Provide the (X, Y) coordinate of the cell's center where the given text is located.  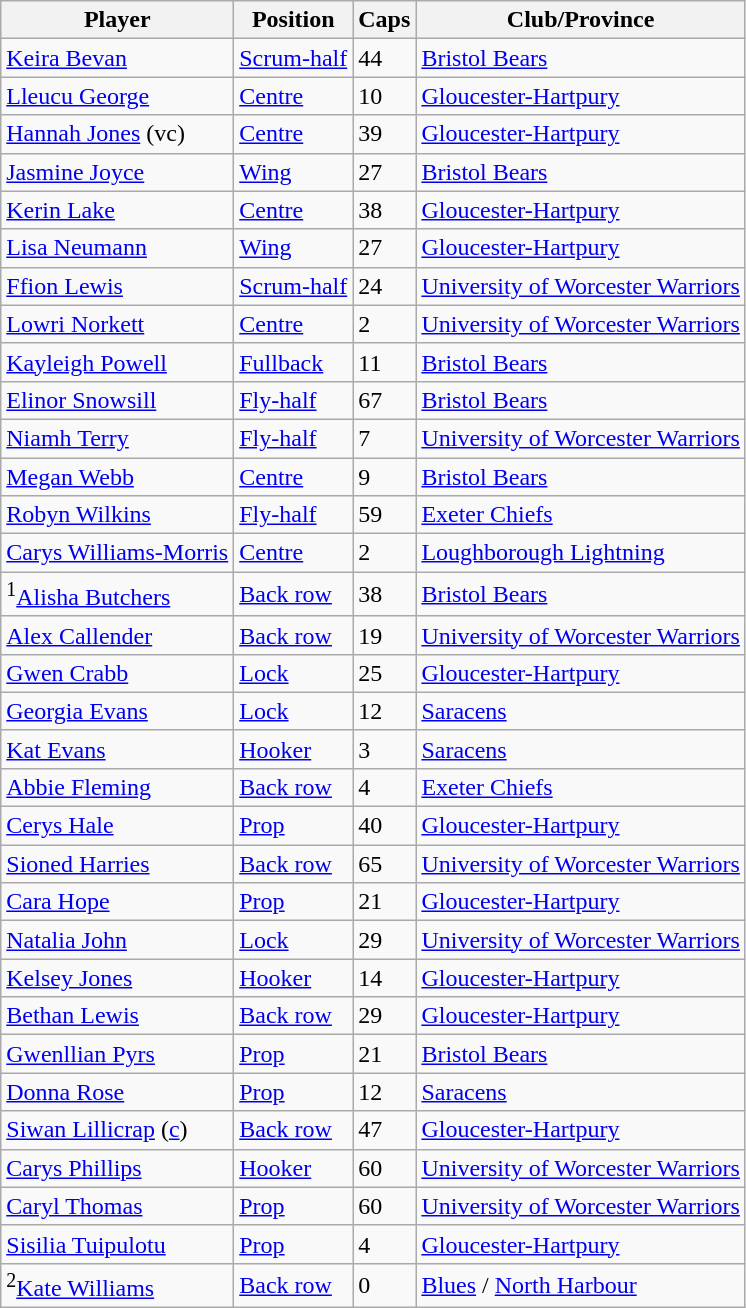
Natalia John (118, 940)
Ffion Lewis (118, 286)
67 (384, 400)
Abbie Fleming (118, 787)
Kerin Lake (118, 210)
Donna Rose (118, 1092)
24 (384, 286)
Alex Callender (118, 635)
Lleucu George (118, 96)
Niamh Terry (118, 438)
7 (384, 438)
Fullback (294, 362)
Blues / North Harbour (581, 1286)
9 (384, 477)
Caryl Thomas (118, 1206)
Sisilia Tuipulotu (118, 1244)
Jasmine Joyce (118, 172)
1Alisha Butchers (118, 594)
Georgia Evans (118, 711)
Lisa Neumann (118, 248)
Lowri Norkett (118, 324)
3 (384, 749)
Player (118, 20)
Keira Bevan (118, 58)
19 (384, 635)
10 (384, 96)
Position (294, 20)
Sioned Harries (118, 864)
Loughborough Lightning (581, 553)
Gwen Crabb (118, 673)
59 (384, 515)
Robyn Wilkins (118, 515)
Cerys Hale (118, 826)
40 (384, 826)
47 (384, 1130)
Hannah Jones (vc) (118, 134)
25 (384, 673)
2Kate Williams (118, 1286)
Elinor Snowsill (118, 400)
44 (384, 58)
14 (384, 978)
65 (384, 864)
Bethan Lewis (118, 1016)
Kelsey Jones (118, 978)
Gwenllian Pyrs (118, 1054)
Kat Evans (118, 749)
11 (384, 362)
Carys Phillips (118, 1168)
Caps (384, 20)
Siwan Lillicrap (c) (118, 1130)
Megan Webb (118, 477)
0 (384, 1286)
Club/Province (581, 20)
Kayleigh Powell (118, 362)
Carys Williams-Morris (118, 553)
Cara Hope (118, 902)
39 (384, 134)
